Return [x, y] of the center of cell containing provided text 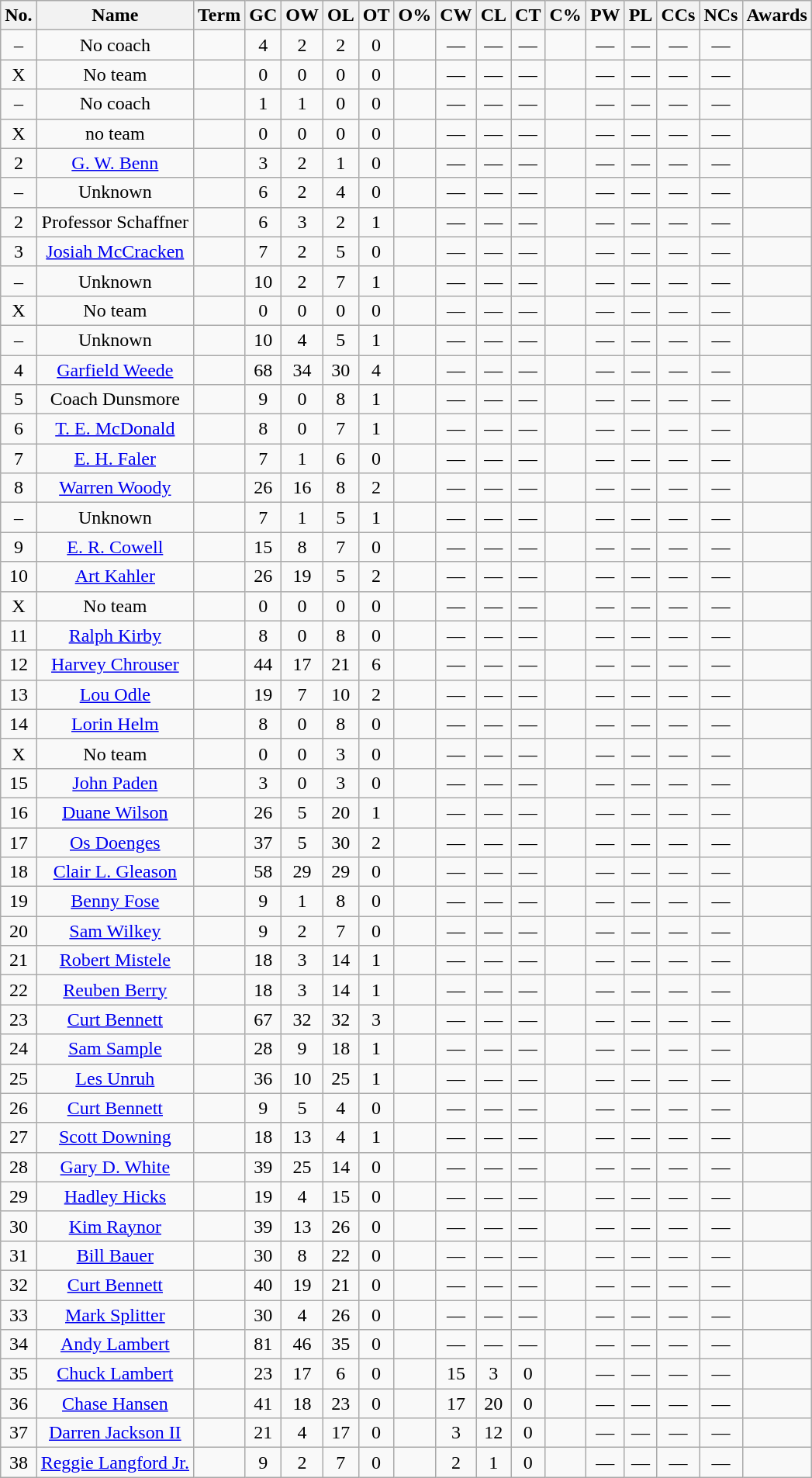
Darren Jackson II [115, 1433]
G. W. Benn [115, 163]
27 [19, 1137]
Term [219, 16]
Josiah McCracken [115, 251]
Coach Dunsmore [115, 400]
Gary D. White [115, 1167]
Scott Downing [115, 1137]
Chase Hansen [115, 1404]
41 [264, 1404]
Art Kahler [115, 576]
67 [264, 1019]
Reuben Berry [115, 990]
Mark Splitter [115, 1315]
Bill Bauer [115, 1255]
Os Doenges [115, 842]
OT [376, 16]
CW [456, 16]
Ralph Kirby [115, 635]
Chuck Lambert [115, 1374]
T. E. McDonald [115, 429]
81 [264, 1345]
NCs [721, 16]
CCs [678, 16]
CT [528, 16]
Andy Lambert [115, 1345]
38 [19, 1462]
68 [264, 370]
Clair L. Gleason [115, 872]
No. [19, 16]
46 [302, 1345]
Robert Mistele [115, 961]
Kim Raynor [115, 1226]
Harvey Chrouser [115, 665]
24 [19, 1049]
PW [605, 16]
Garfield Weede [115, 370]
44 [264, 665]
Lou Odle [115, 694]
OW [302, 16]
Sam Wilkey [115, 931]
PL [641, 16]
Professor Schaffner [115, 222]
E. H. Faler [115, 459]
C% [565, 16]
Hadley Hicks [115, 1196]
Awards [777, 16]
Benny Fose [115, 902]
Sam Sample [115, 1049]
Reggie Langford Jr. [115, 1462]
Name [115, 16]
CL [493, 16]
O% [415, 16]
Lorin Helm [115, 724]
OL [340, 16]
33 [19, 1315]
E. R. Cowell [115, 547]
31 [19, 1255]
Duane Wilson [115, 812]
Warren Woody [115, 488]
GC [264, 16]
no team [115, 133]
John Paden [115, 783]
58 [264, 872]
11 [19, 635]
40 [264, 1285]
Les Unruh [115, 1078]
